Extract the (X, Y) coordinate from the center of the cell holding the provided text.  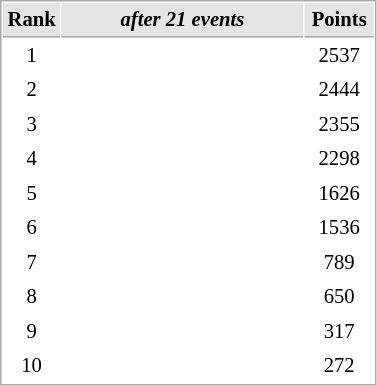
4 (32, 158)
2537 (340, 56)
1626 (340, 194)
3 (32, 124)
1536 (340, 228)
650 (340, 296)
Points (340, 20)
789 (340, 262)
10 (32, 366)
2444 (340, 90)
after 21 events (183, 20)
2 (32, 90)
5 (32, 194)
2298 (340, 158)
9 (32, 332)
Rank (32, 20)
1 (32, 56)
317 (340, 332)
8 (32, 296)
6 (32, 228)
272 (340, 366)
7 (32, 262)
2355 (340, 124)
